Pinpoint the cell where the given text exists, returning its [x, y] midpoint coordinate. 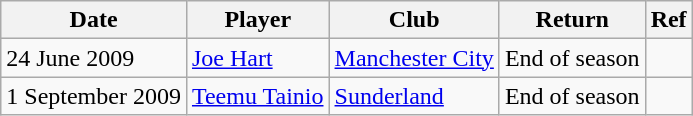
Ref [668, 20]
Sunderland [414, 96]
Date [94, 20]
Club [414, 20]
Joe Hart [258, 58]
24 June 2009 [94, 58]
Player [258, 20]
Teemu Tainio [258, 96]
1 September 2009 [94, 96]
Return [572, 20]
Manchester City [414, 58]
